For the text-containing cell, return its midpoint in (X, Y) coordinate format. 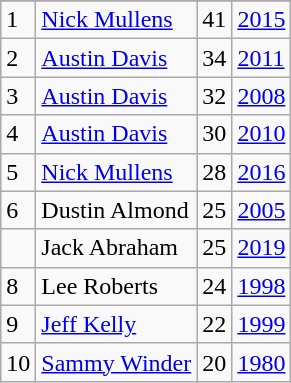
Lee Roberts (116, 286)
1998 (262, 286)
2015 (262, 20)
20 (214, 362)
1980 (262, 362)
5 (18, 172)
2010 (262, 134)
4 (18, 134)
2011 (262, 58)
1 (18, 20)
3 (18, 96)
2 (18, 58)
30 (214, 134)
1999 (262, 324)
2005 (262, 210)
6 (18, 210)
2016 (262, 172)
41 (214, 20)
32 (214, 96)
Dustin Almond (116, 210)
Sammy Winder (116, 362)
2008 (262, 96)
8 (18, 286)
34 (214, 58)
28 (214, 172)
10 (18, 362)
Jack Abraham (116, 248)
9 (18, 324)
22 (214, 324)
Jeff Kelly (116, 324)
2019 (262, 248)
24 (214, 286)
